Scan for the cell matching the given text and deliver its (x, y) coordinate at center. 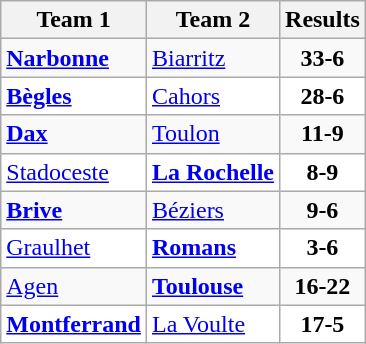
Toulouse (212, 286)
Dax (74, 134)
17-5 (323, 324)
Montferrand (74, 324)
Team 2 (212, 20)
Toulon (212, 134)
Narbonne (74, 58)
11-9 (323, 134)
Team 1 (74, 20)
3-6 (323, 248)
Biarritz (212, 58)
Cahors (212, 96)
Romans (212, 248)
Brive (74, 210)
La Rochelle (212, 172)
9-6 (323, 210)
8-9 (323, 172)
Agen (74, 286)
Results (323, 20)
Béziers (212, 210)
28-6 (323, 96)
Graulhet (74, 248)
La Voulte (212, 324)
Bègles (74, 96)
33-6 (323, 58)
16-22 (323, 286)
Stadoceste (74, 172)
